Return [x, y] of the center of cell containing provided text 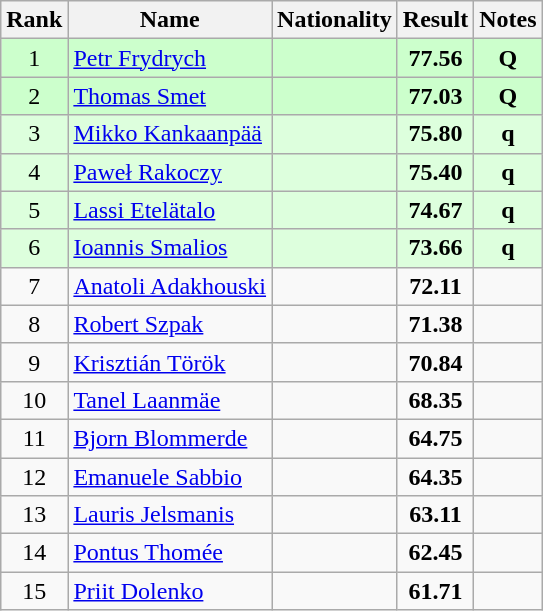
63.11 [435, 515]
1 [34, 58]
73.66 [435, 248]
11 [34, 438]
Result [435, 20]
62.45 [435, 553]
Lauris Jelsmanis [170, 515]
77.03 [435, 96]
68.35 [435, 400]
Tanel Laanmäe [170, 400]
Krisztián Török [170, 362]
12 [34, 477]
71.38 [435, 324]
7 [34, 286]
74.67 [435, 210]
14 [34, 553]
64.75 [435, 438]
70.84 [435, 362]
8 [34, 324]
Thomas Smet [170, 96]
Name [170, 20]
Lassi Etelätalo [170, 210]
10 [34, 400]
Notes [508, 20]
Bjorn Blommerde [170, 438]
Petr Frydrych [170, 58]
15 [34, 591]
61.71 [435, 591]
6 [34, 248]
72.11 [435, 286]
Paweł Rakoczy [170, 172]
77.56 [435, 58]
Nationality [335, 20]
75.80 [435, 134]
Robert Szpak [170, 324]
4 [34, 172]
3 [34, 134]
Rank [34, 20]
Ioannis Smalios [170, 248]
Anatoli Adakhouski [170, 286]
5 [34, 210]
9 [34, 362]
Mikko Kankaanpää [170, 134]
Emanuele Sabbio [170, 477]
75.40 [435, 172]
Priit Dolenko [170, 591]
13 [34, 515]
2 [34, 96]
64.35 [435, 477]
Pontus Thomée [170, 553]
